Provide the (x, y) coordinate of the cell's center where the given text is located.  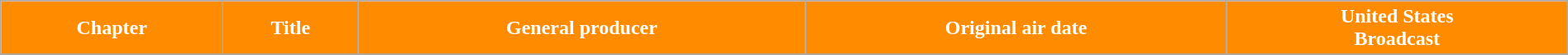
Original air date (1016, 28)
Title (291, 28)
United States Broadcast (1397, 28)
General producer (582, 28)
Chapter (112, 28)
